For the text-containing cell, return its midpoint in [x, y] coordinate format. 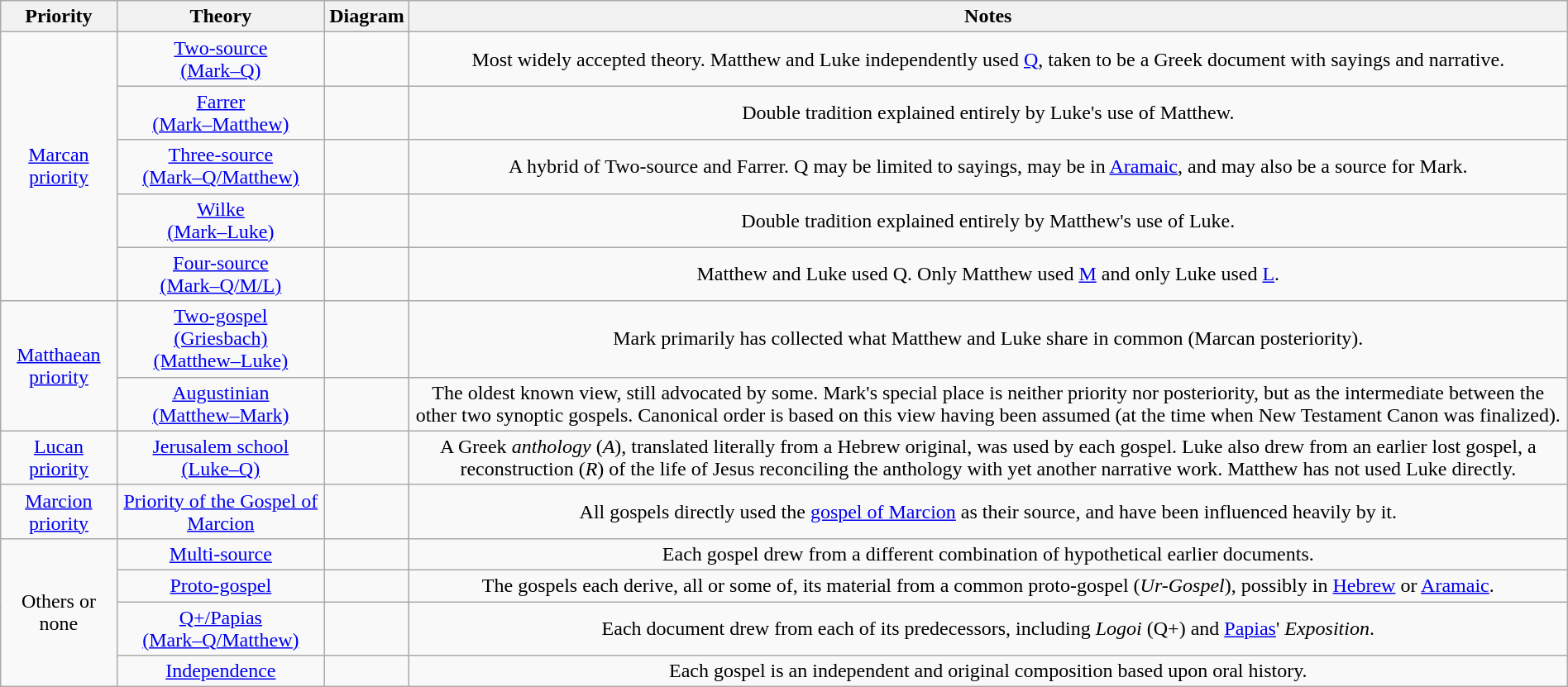
Double tradition explained entirely by Luke's use of Matthew. [987, 112]
Others or none [59, 612]
Four-source (Mark–Q/M/L) [221, 274]
Multi‑source [221, 554]
Proto‑gospel [221, 585]
Farrer (Mark–Matthew) [221, 112]
Wilke (Mark–Luke) [221, 220]
Marcion priority [59, 511]
Independence [221, 671]
Double tradition explained entirely by Matthew's use of Luke. [987, 220]
Three‑source (Mark–Q/Matthew) [221, 167]
Notes [987, 17]
Each document drew from each of its predecessors, including Logoi (Q+) and Papias' Exposition. [987, 628]
Q+/Papias (Mark–Q/Matthew) [221, 628]
Matthaean priority [59, 365]
Jerusalem school (Luke–Q) [221, 458]
A hybrid of Two-source and Farrer. Q may be limited to sayings, may be in Aramaic, and may also be a source for Mark. [987, 167]
Matthew and Luke used Q. Only Matthew used M and only Luke used L. [987, 274]
The gospels each derive, all or some of, its material from a common proto-gospel (Ur-Gospel), possibly in Hebrew or Aramaic. [987, 585]
Theory [221, 17]
Mark primarily has collected what Matthew and Luke share in common (Marcan posteriority). [987, 339]
Augustinian (Matthew–Mark) [221, 403]
Two‑gospel (Griesbach) (Matthew–Luke) [221, 339]
All gospels directly used the gospel of Marcion as their source, and have been influenced heavily by it. [987, 511]
Marcan priority [59, 167]
Most widely accepted theory. Matthew and Luke independently used Q, taken to be a Greek document with sayings and narrative. [987, 60]
Priority of the Gospel of Marcion [221, 511]
Lucan priority [59, 458]
Diagram [367, 17]
Priority [59, 17]
Each gospel drew from a different combination of hypothetical earlier documents. [987, 554]
Each gospel is an independent and original composition based upon oral history. [987, 671]
Two‑source (Mark–Q) [221, 60]
